Pinpoint the cell where the given text exists, returning its (X, Y) midpoint coordinate. 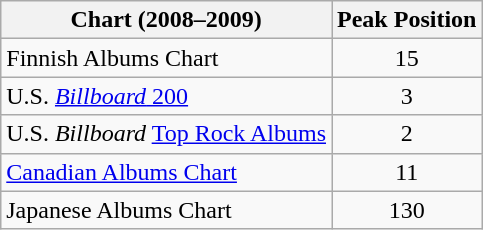
Canadian Albums Chart (166, 172)
Finnish Albums Chart (166, 58)
Japanese Albums Chart (166, 210)
2 (407, 134)
Chart (2008–2009) (166, 20)
U.S. Billboard Top Rock Albums (166, 134)
130 (407, 210)
3 (407, 96)
11 (407, 172)
Peak Position (407, 20)
U.S. Billboard 200 (166, 96)
15 (407, 58)
